Determine the (x, y) coordinate at the center of the cell enclosing the given text.  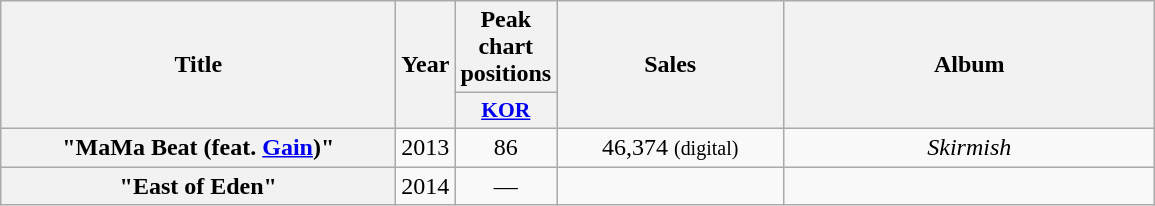
Year (426, 65)
2013 (426, 147)
Title (198, 65)
"East of Eden" (198, 185)
Sales (670, 65)
KOR (506, 111)
"MaMa Beat (feat. Gain)" (198, 147)
46,374 (digital) (670, 147)
Skirmish (970, 147)
Album (970, 65)
86 (506, 147)
— (506, 185)
2014 (426, 185)
Peak chart positions (506, 47)
